Extract the [X, Y] coordinate from the center of the cell holding the provided text.  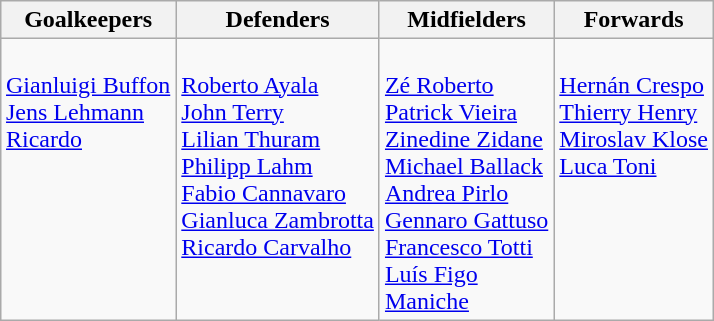
Gianluigi Buffon Jens Lehmann Ricardo [88, 180]
Goalkeepers [88, 20]
Defenders [278, 20]
Forwards [634, 20]
Hernán Crespo Thierry Henry Miroslav Klose Luca Toni [634, 180]
Zé Roberto Patrick Vieira Zinedine Zidane Michael Ballack Andrea Pirlo Gennaro Gattuso Francesco Totti Luís Figo Maniche [466, 180]
Midfielders [466, 20]
Roberto Ayala John Terry Lilian Thuram Philipp Lahm Fabio Cannavaro Gianluca Zambrotta Ricardo Carvalho [278, 180]
